Return the [x, y] coordinate for the center point of the cell that contains the specified text.  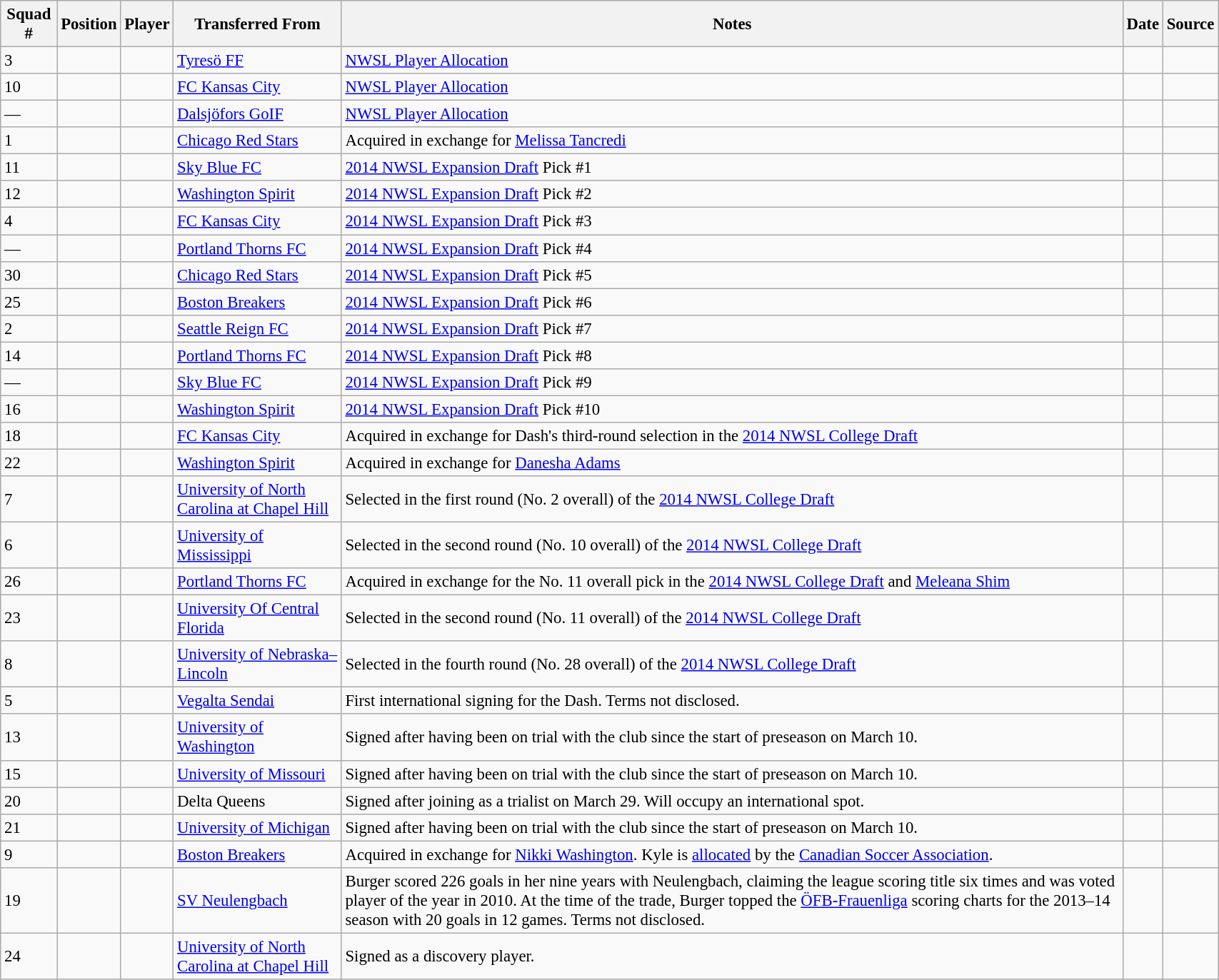
6 [29, 545]
2014 NWSL Expansion Draft Pick #4 [732, 248]
12 [29, 195]
Notes [732, 24]
Player [147, 24]
Tyresö FF [257, 61]
Signed after joining as a trialist on March 29. Will occupy an international spot. [732, 801]
19 [29, 901]
22 [29, 463]
2014 NWSL Expansion Draft Pick #6 [732, 302]
7 [29, 500]
Acquired in exchange for Nikki Washington. Kyle is allocated by the Canadian Soccer Association. [732, 854]
18 [29, 436]
20 [29, 801]
9 [29, 854]
2014 NWSL Expansion Draft Pick #1 [732, 168]
Acquired in exchange for Dash's third-round selection in the 2014 NWSL College Draft [732, 436]
University Of Central Florida [257, 618]
16 [29, 409]
2014 NWSL Expansion Draft Pick #5 [732, 275]
24 [29, 956]
2 [29, 328]
Vegalta Sendai [257, 701]
Dalsjöfors GoIF [257, 114]
2014 NWSL Expansion Draft Pick #3 [732, 221]
First international signing for the Dash. Terms not disclosed. [732, 701]
University of Nebraska–Lincoln [257, 664]
Selected in the second round (No. 11 overall) of the 2014 NWSL College Draft [732, 618]
Transferred From [257, 24]
13 [29, 738]
Position [89, 24]
Acquired in exchange for the No. 11 overall pick in the 2014 NWSL College Draft and Meleana Shim [732, 582]
14 [29, 355]
Selected in the fourth round (No. 28 overall) of the 2014 NWSL College Draft [732, 664]
2014 NWSL Expansion Draft Pick #9 [732, 383]
2014 NWSL Expansion Draft Pick #10 [732, 409]
1 [29, 141]
10 [29, 87]
Acquired in exchange for Danesha Adams [732, 463]
University of Washington [257, 738]
Date [1143, 24]
23 [29, 618]
4 [29, 221]
Acquired in exchange for Melissa Tancredi [732, 141]
Source [1190, 24]
8 [29, 664]
University of Mississippi [257, 545]
21 [29, 827]
University of Michigan [257, 827]
SV Neulengbach [257, 901]
15 [29, 774]
Delta Queens [257, 801]
Signed as a discovery player. [732, 956]
5 [29, 701]
Squad # [29, 24]
30 [29, 275]
Seattle Reign FC [257, 328]
2014 NWSL Expansion Draft Pick #8 [732, 355]
Selected in the first round (No. 2 overall) of the 2014 NWSL College Draft [732, 500]
25 [29, 302]
3 [29, 61]
26 [29, 582]
Selected in the second round (No. 10 overall) of the 2014 NWSL College Draft [732, 545]
11 [29, 168]
2014 NWSL Expansion Draft Pick #2 [732, 195]
University of Missouri [257, 774]
2014 NWSL Expansion Draft Pick #7 [732, 328]
